Detect which cell encompasses the target text, then output its [X, Y] center coordinate. 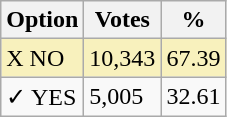
5,005 [122, 97]
Votes [122, 20]
✓ YES [42, 97]
Option [42, 20]
32.61 [194, 97]
% [194, 20]
X NO [42, 58]
67.39 [194, 58]
10,343 [122, 58]
